Pinpoint the cell where the given text exists, returning its (x, y) midpoint coordinate. 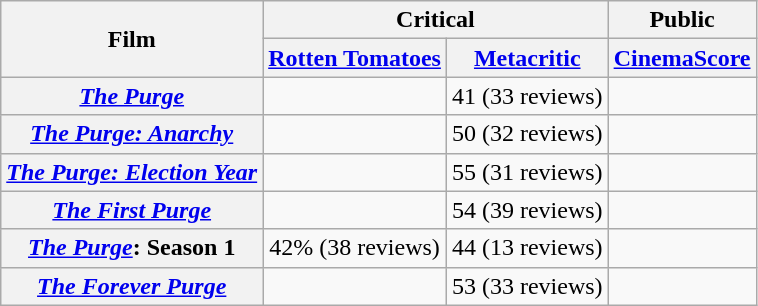
53 (33 reviews) (527, 286)
Film (132, 39)
44 (13 reviews) (527, 248)
Rotten Tomatoes (355, 58)
The Purge: Anarchy (132, 134)
The Purge: Election Year (132, 172)
55 (31 reviews) (527, 172)
Critical (436, 20)
The Purge (132, 96)
CinemaScore (682, 58)
The Forever Purge (132, 286)
50 (32 reviews) (527, 134)
42% (38 reviews) (355, 248)
54 (39 reviews) (527, 210)
Metacritic (527, 58)
Public (682, 20)
The Purge: Season 1 (132, 248)
The First Purge (132, 210)
41 (33 reviews) (527, 96)
